Identify which cell holds the provided text, then report its (x, y) central coordinate. 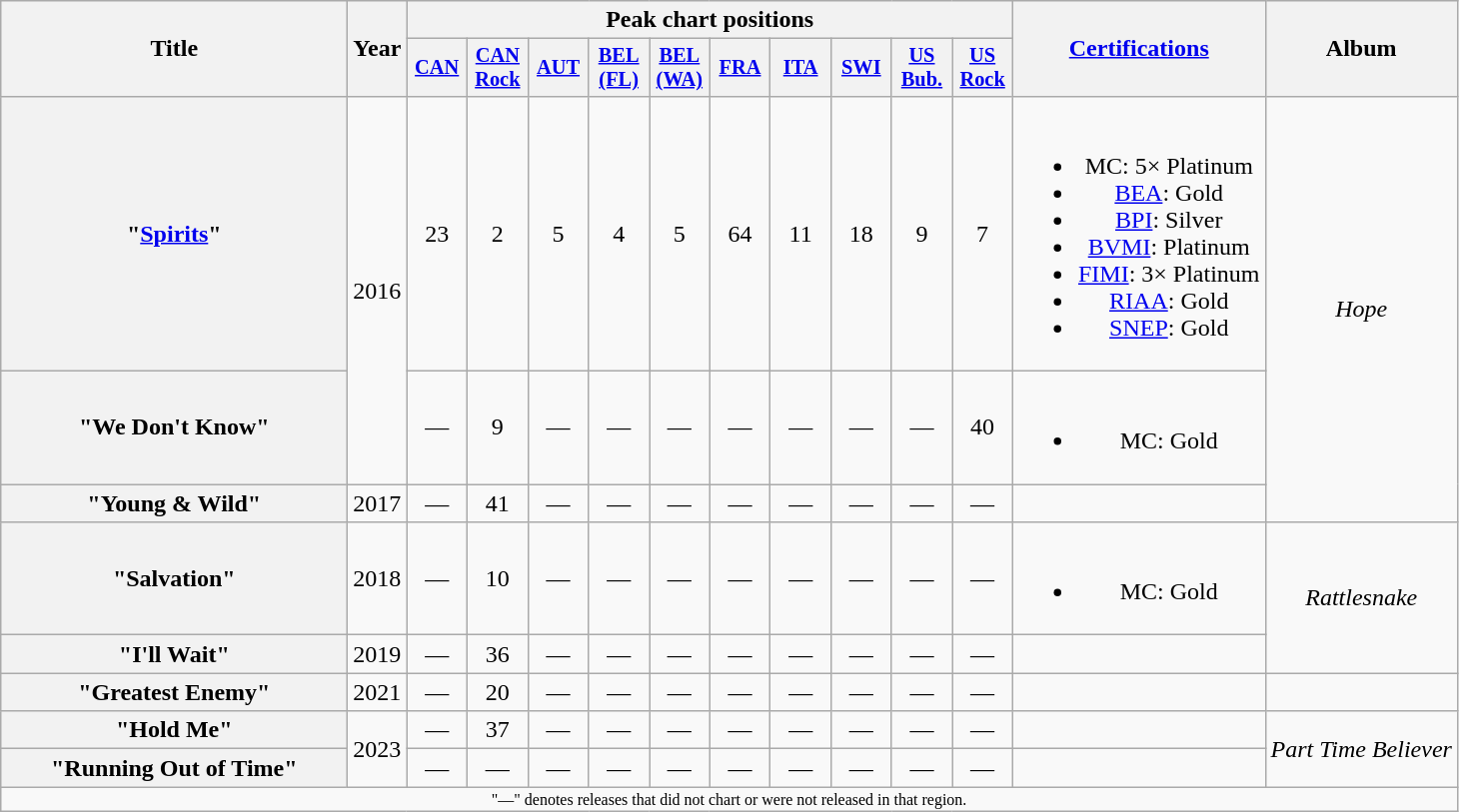
2021 (378, 692)
10 (498, 579)
ITA (801, 68)
BEL(FL) (620, 68)
Hope (1361, 309)
64 (739, 234)
Part Time Believer (1361, 749)
MC: 5× PlatinumBEA: GoldBPI: SilverBVMI: PlatinumFIMI: 3× PlatinumRIAA: GoldSNEP: Gold (1139, 234)
7 (983, 234)
11 (801, 234)
2023 (378, 749)
"—" denotes releases that did not chart or were not released in that region. (729, 799)
"Running Out of Time" (174, 768)
40 (983, 427)
4 (620, 234)
"Spirits" (174, 234)
"Greatest Enemy" (174, 692)
2019 (378, 654)
Album (1361, 49)
2016 (378, 290)
"Salvation" (174, 579)
BEL(WA) (680, 68)
20 (498, 692)
"Hold Me" (174, 730)
"We Don't Know" (174, 427)
"Young & Wild" (174, 503)
CANRock (498, 68)
FRA (739, 68)
SWI (861, 68)
18 (861, 234)
USBub. (921, 68)
36 (498, 654)
Rattlesnake (1361, 597)
Title (174, 49)
37 (498, 730)
23 (438, 234)
CAN (438, 68)
USRock (983, 68)
2018 (378, 579)
41 (498, 503)
Certifications (1139, 49)
2 (498, 234)
Peak chart positions (710, 20)
2017 (378, 503)
Year (378, 49)
"I'll Wait" (174, 654)
AUT (558, 68)
